Extract the (x, y) coordinate from the center of the cell holding the provided text.  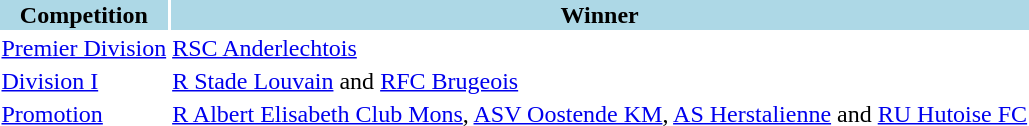
Premier Division (84, 48)
Winner (600, 15)
Competition (84, 15)
R Stade Louvain and RFC Brugeois (600, 81)
RSC Anderlechtois (600, 48)
Division I (84, 81)
